For the text-containing cell, return its midpoint in [x, y] coordinate format. 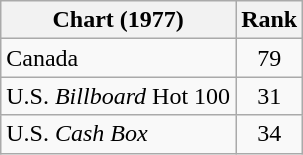
31 [270, 96]
Chart (1977) [118, 20]
79 [270, 58]
U.S. Billboard Hot 100 [118, 96]
Rank [270, 20]
Canada [118, 58]
34 [270, 134]
U.S. Cash Box [118, 134]
